Identify which cell holds the provided text, then report its [x, y] central coordinate. 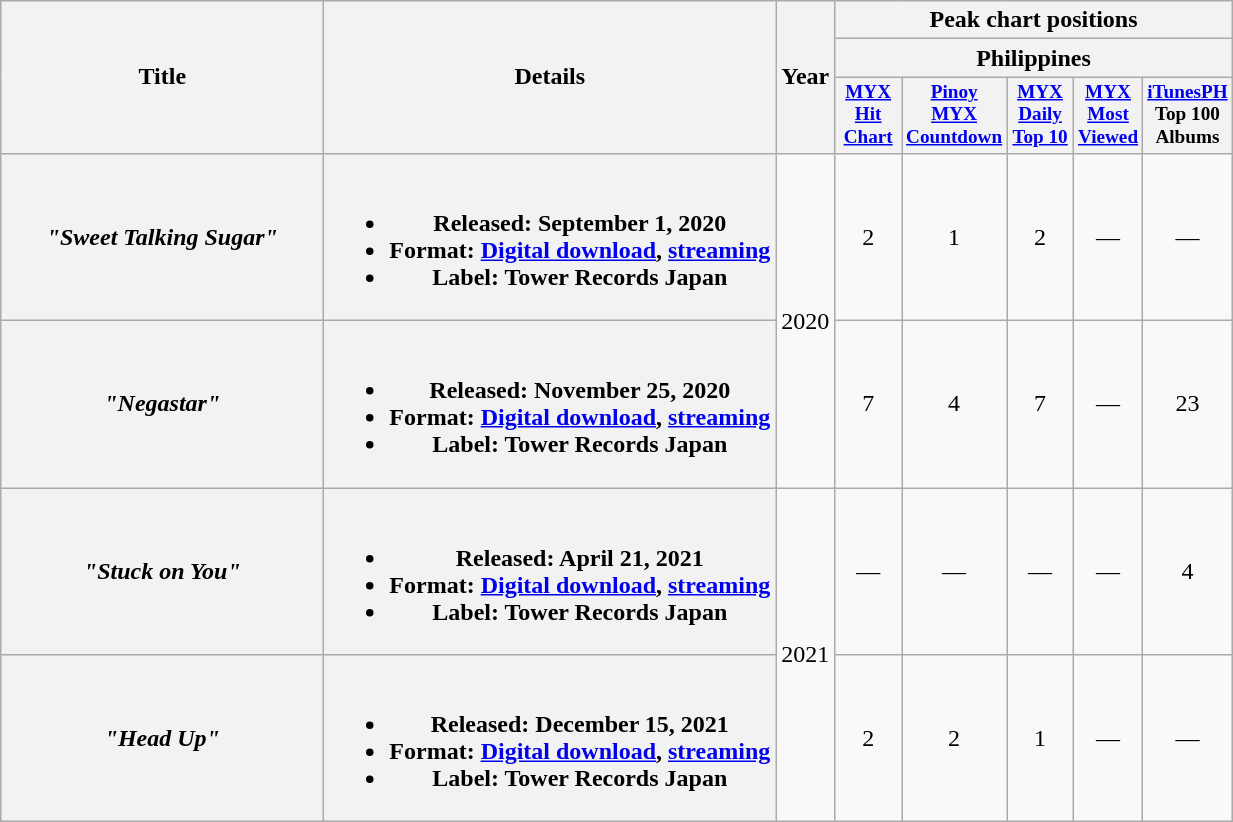
Released: September 1, 2020Format: Digital download, streamingLabel: Tower Records Japan [550, 238]
Title [162, 78]
"Stuck on You" [162, 572]
Released: December 15, 2021Format: Digital download, streamingLabel: Tower Records Japan [550, 738]
Year [806, 78]
"Negastar" [162, 404]
Pinoy MYX Countdown [954, 116]
Details [550, 78]
iTunesPH Top 100 Albums [1188, 116]
Released: April 21, 2021Format: Digital download, streamingLabel: Tower Records Japan [550, 572]
MYX Most Viewed [1108, 116]
"Sweet Talking Sugar" [162, 238]
2020 [806, 321]
23 [1188, 404]
MYX Daily Top 10 [1040, 116]
MYX Hit Chart [868, 116]
"Head Up" [162, 738]
2021 [806, 655]
Peak chart positions [1034, 20]
Philippines [1034, 58]
Released: November 25, 2020Format: Digital download, streamingLabel: Tower Records Japan [550, 404]
